Scan for the cell matching the given text and deliver its (X, Y) coordinate at center. 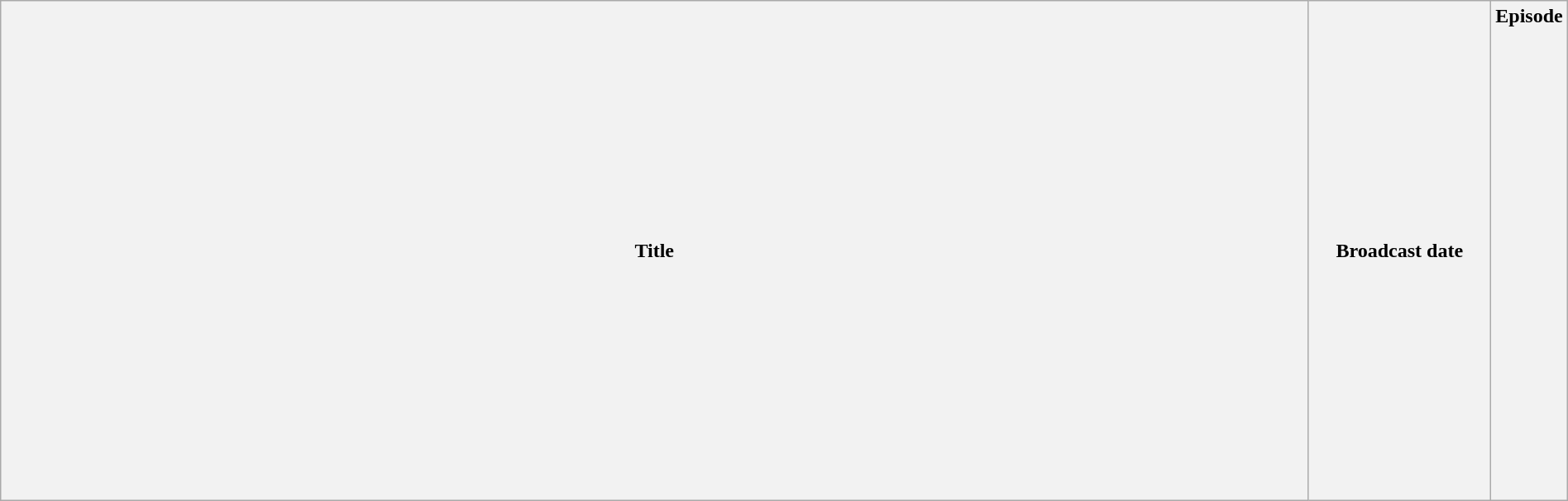
Episode (1529, 251)
Broadcast date (1399, 251)
Title (655, 251)
